Identify which cell holds the provided text, then report its [x, y] central coordinate. 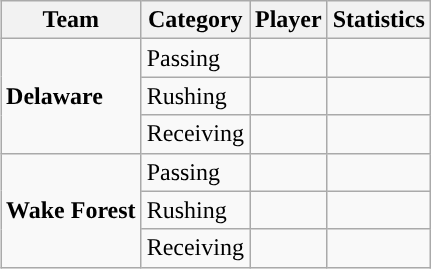
Wake Forest [72, 210]
Player [289, 20]
Statistics [378, 20]
Team [72, 20]
Delaware [72, 96]
Category [195, 20]
